Provide the [x, y] coordinate of the cell's center where the given text is located.  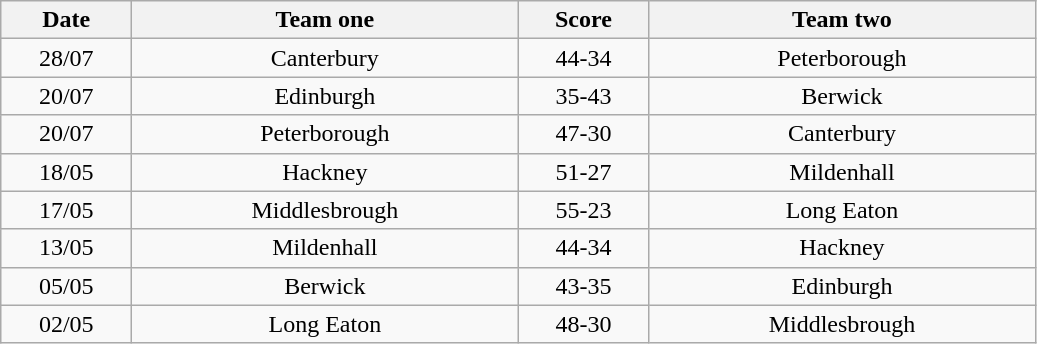
18/05 [66, 172]
Score [584, 20]
28/07 [66, 58]
02/05 [66, 324]
17/05 [66, 210]
55-23 [584, 210]
35-43 [584, 96]
51-27 [584, 172]
47-30 [584, 134]
Team one [325, 20]
05/05 [66, 286]
43-35 [584, 286]
Date [66, 20]
48-30 [584, 324]
Team two [842, 20]
13/05 [66, 248]
